Return (X, Y) of the center of cell containing provided text 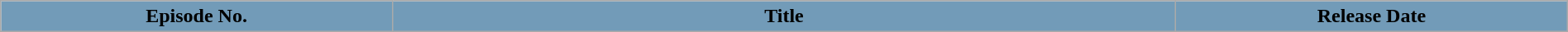
Episode No. (197, 16)
Release Date (1372, 16)
Title (784, 16)
